Return [X, Y] of the center of cell containing provided text 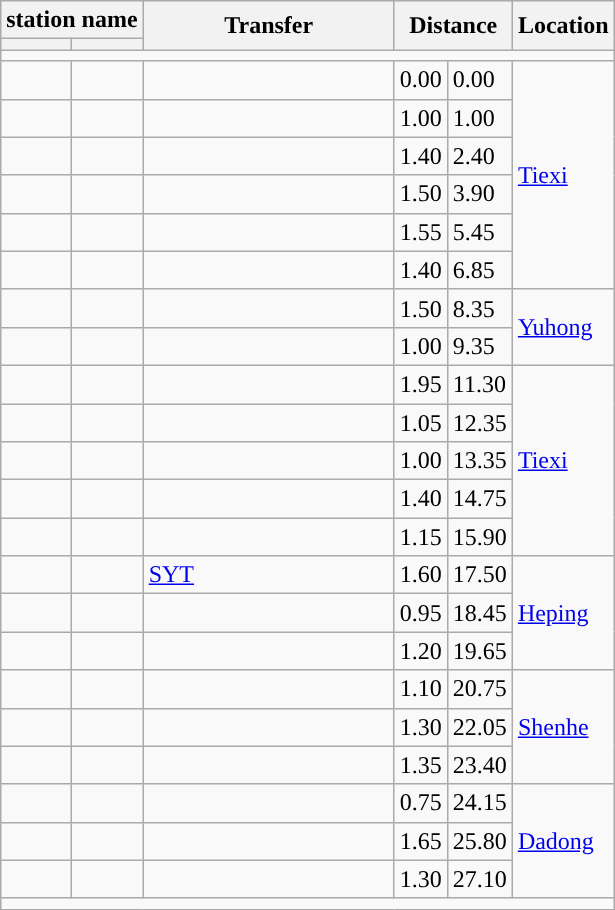
Location [563, 26]
1.95 [420, 384]
18.45 [480, 613]
Shenhe [563, 727]
25.80 [480, 841]
13.35 [480, 461]
Distance [453, 26]
1.15 [420, 537]
6.85 [480, 270]
17.50 [480, 575]
15.90 [480, 537]
22.05 [480, 727]
8.35 [480, 308]
1.05 [420, 423]
2.40 [480, 156]
5.45 [480, 232]
Transfer [268, 26]
11.30 [480, 384]
0.95 [420, 613]
Dadong [563, 841]
12.35 [480, 423]
1.65 [420, 841]
23.40 [480, 765]
Heping [563, 613]
SYT [268, 575]
Yuhong [563, 327]
1.35 [420, 765]
9.35 [480, 346]
14.75 [480, 499]
station name [72, 20]
1.55 [420, 232]
20.75 [480, 689]
19.65 [480, 651]
0.75 [420, 803]
1.20 [420, 651]
27.10 [480, 879]
1.10 [420, 689]
1.60 [420, 575]
24.15 [480, 803]
3.90 [480, 194]
